Scan for the cell matching the given text and deliver its [x, y] coordinate at center. 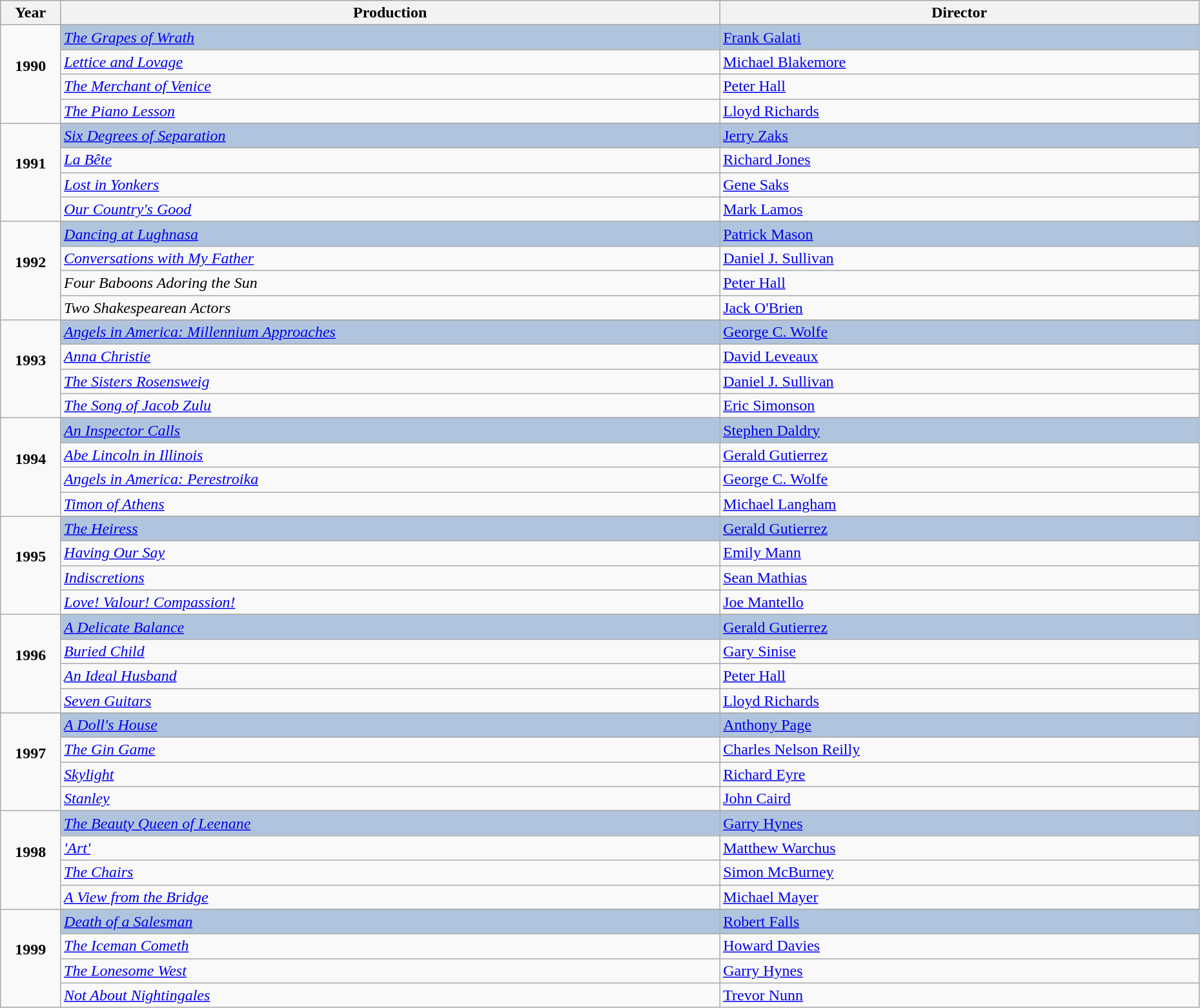
Michael Langham [959, 504]
Stanley [390, 799]
Dancing at Lughnasa [390, 234]
John Caird [959, 799]
Eric Simonson [959, 406]
Gene Saks [959, 185]
Our Country's Good [390, 209]
1993 [31, 369]
A Doll's House [390, 725]
Michael Blakemore [959, 62]
1994 [31, 467]
Frank Galati [959, 37]
Indiscretions [390, 578]
Mark Lamos [959, 209]
Timon of Athens [390, 504]
Matthew Warchus [959, 848]
Robert Falls [959, 922]
The Lonesome West [390, 971]
Charles Nelson Reilly [959, 750]
1991 [31, 172]
Having Our Say [390, 553]
La Bête [390, 160]
Howard Davies [959, 946]
Simon McBurney [959, 872]
The Gin Game [390, 750]
Production [390, 13]
An Ideal Husband [390, 676]
Love! Valour! Compassion! [390, 602]
Stephen Daldry [959, 430]
Emily Mann [959, 553]
Buried Child [390, 651]
Anna Christie [390, 357]
Lost in Yonkers [390, 185]
The Grapes of Wrath [390, 37]
Richard Eyre [959, 774]
An Inspector Calls [390, 430]
The Sisters Rosensweig [390, 381]
The Beauty Queen of Leenane [390, 823]
1995 [31, 565]
Patrick Mason [959, 234]
Sean Mathias [959, 578]
1998 [31, 860]
Angels in America: Perestroika [390, 479]
Four Baboons Adoring the Sun [390, 283]
Joe Mantello [959, 602]
Director [959, 13]
'Art' [390, 848]
The Heiress [390, 529]
The Merchant of Venice [390, 86]
Six Degrees of Separation [390, 136]
Two Shakespearean Actors [390, 308]
David Leveaux [959, 357]
Skylight [390, 774]
Anthony Page [959, 725]
Jack O'Brien [959, 308]
Jerry Zaks [959, 136]
Richard Jones [959, 160]
Conversations with My Father [390, 258]
1997 [31, 762]
Year [31, 13]
The Iceman Cometh [390, 946]
Trevor Nunn [959, 995]
1990 [31, 74]
Not About Nightingales [390, 995]
Seven Guitars [390, 700]
A Delicate Balance [390, 627]
1996 [31, 663]
Gary Sinise [959, 651]
Michael Mayer [959, 897]
1992 [31, 270]
Lettice and Lovage [390, 62]
The Song of Jacob Zulu [390, 406]
Death of a Salesman [390, 922]
The Chairs [390, 872]
The Piano Lesson [390, 111]
1999 [31, 958]
Angels in America: Millennium Approaches [390, 332]
A View from the Bridge [390, 897]
Abe Lincoln in Illinois [390, 455]
